Pinpoint the cell where the given text exists, returning its (X, Y) midpoint coordinate. 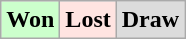
Draw (150, 20)
Lost (88, 20)
Won (30, 20)
